Return [x, y] of the center of cell containing provided text 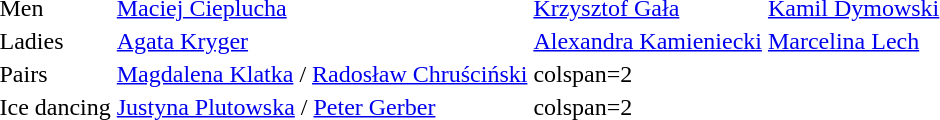
Agata Kryger [322, 41]
colspan=2 [648, 74]
Magdalena Klatka / Radosław Chruściński [322, 74]
Alexandra Kamieniecki [648, 41]
Marcelina Lech [853, 41]
